Detect which cell encompasses the target text, then output its (x, y) center coordinate. 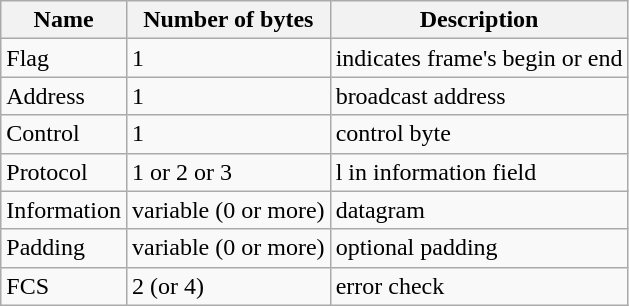
Name (64, 20)
l in information field (479, 172)
Padding (64, 248)
Number of bytes (228, 20)
FCS (64, 286)
1 or 2 or 3 (228, 172)
Protocol (64, 172)
optional padding (479, 248)
control byte (479, 134)
datagram (479, 210)
broadcast address (479, 96)
Flag (64, 58)
error check (479, 286)
Address (64, 96)
Information (64, 210)
Description (479, 20)
Control (64, 134)
indicates frame's begin or end (479, 58)
2 (or 4) (228, 286)
